Find where the given text appears and provide that cell's center as (X, Y) coordinate. 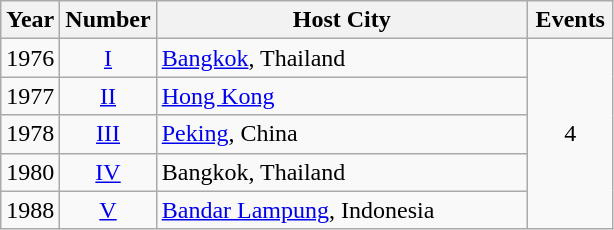
III (108, 134)
1988 (30, 210)
I (108, 58)
1976 (30, 58)
V (108, 210)
II (108, 96)
1977 (30, 96)
1978 (30, 134)
Bandar Lampung, Indonesia (342, 210)
Hong Kong (342, 96)
Year (30, 20)
4 (570, 134)
Peking, China (342, 134)
Host City (342, 20)
1980 (30, 172)
Events (570, 20)
IV (108, 172)
Number (108, 20)
